Output the (x, y) coordinate of the center of the cell containing the given text.  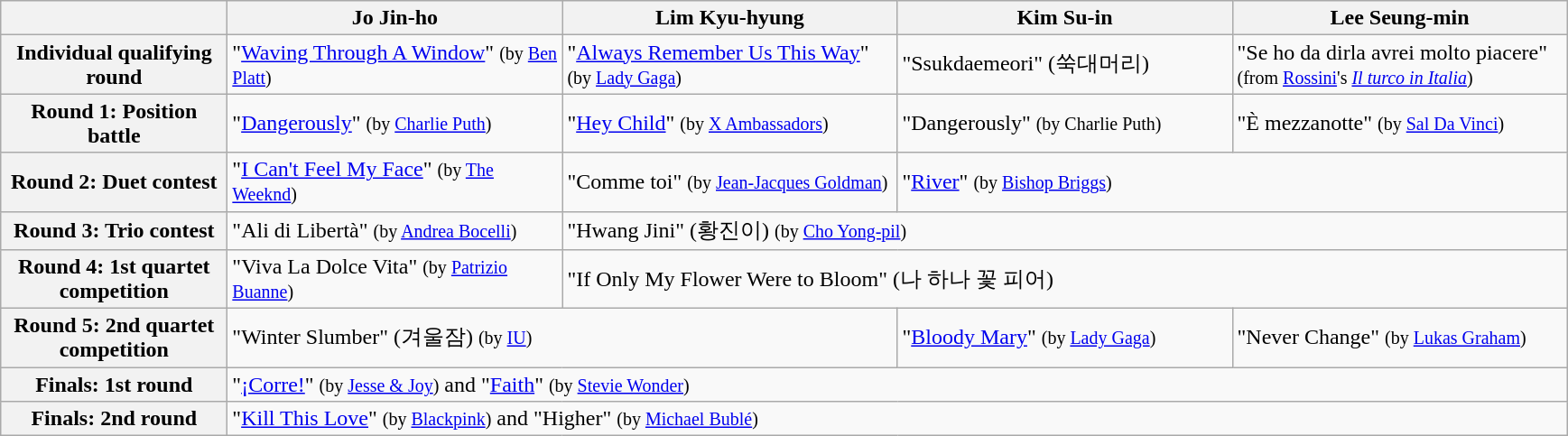
Round 1: Position battle (114, 123)
Round 4: 1st quartet competition (114, 280)
Individual qualifying round (114, 65)
"Waving Through A Window" (by Ben Platt) (395, 65)
Lee Seung-min (1399, 18)
Kim Su-in (1065, 18)
Round 5: 2nd quartet competition (114, 338)
"Viva La Dolce Vita" (by Patrizio Buanne) (395, 280)
"¡Corre!" (by Jesse & Joy) and "Faith" (by Stevie Wonder) (897, 385)
Jo Jin-ho (395, 18)
"Never Change" (by Lukas Graham) (1399, 338)
Lim Kyu-hyung (729, 18)
"Hwang Jini" (황진이) (by Cho Yong-pil) (1065, 231)
"Comme toi" (by Jean-Jacques Goldman) (729, 182)
"Winter Slumber" (겨울잠) (by IU) (562, 338)
Finals: 2nd round (114, 419)
Round 2: Duet contest (114, 182)
"If Only My Flower Were to Bloom" (나 하나 꽃 피어) (1065, 280)
"Bloody Mary" (by Lady Gaga) (1065, 338)
"Kill This Love" (by Blackpink) and "Higher" (by Michael Bublé) (897, 419)
"River" (by Bishop Briggs) (1232, 182)
"Ali di Libertà" (by Andrea Bocelli) (395, 231)
"Hey Child" (by X Ambassadors) (729, 123)
"È mezzanotte" (by Sal Da Vinci) (1399, 123)
Finals: 1st round (114, 385)
"Ssukdaemeori" (쑥대머리) (1065, 65)
"I Can't Feel My Face" (by The Weeknd) (395, 182)
"Se ho da dirla avrei molto piacere" (from Rossini's Il turco in Italia) (1399, 65)
"Always Remember Us This Way" (by Lady Gaga) (729, 65)
Round 3: Trio contest (114, 231)
